Provide the [X, Y] coordinate of the cell's center where the given text is located.  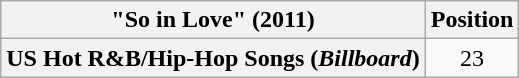
Position [472, 20]
"So in Love" (2011) [213, 20]
23 [472, 58]
US Hot R&B/Hip-Hop Songs (Billboard) [213, 58]
